From the cell containing the given text, extract its center point as [x, y] coordinate. 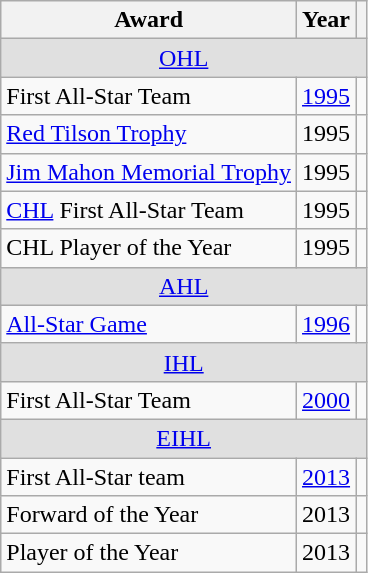
EIHL [184, 438]
Year [326, 20]
Award [149, 20]
First All-Star team [149, 477]
Forward of the Year [149, 515]
Red Tilson Trophy [149, 134]
1996 [326, 324]
Jim Mahon Memorial Trophy [149, 172]
All-Star Game [149, 324]
CHL First All-Star Team [149, 210]
AHL [184, 286]
IHL [184, 362]
Player of the Year [149, 553]
OHL [184, 58]
CHL Player of the Year [149, 248]
2000 [326, 400]
